Identify which cell holds the provided text, then report its (x, y) central coordinate. 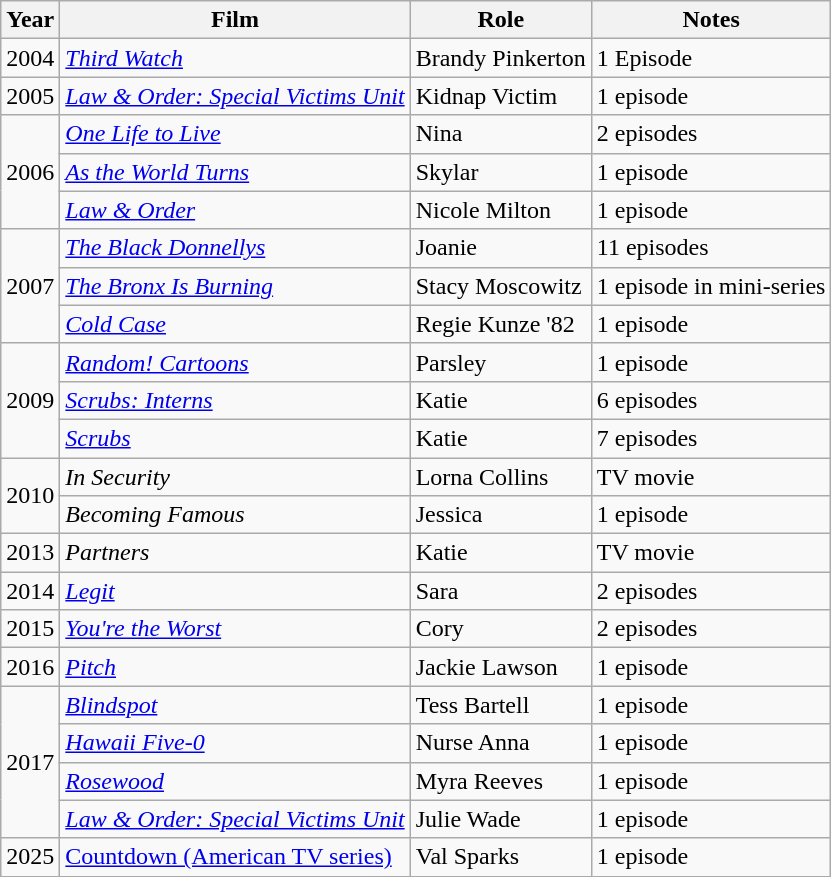
Tess Bartell (500, 705)
Regie Kunze '82 (500, 324)
Lorna Collins (500, 477)
Film (235, 20)
Legit (235, 591)
Stacy Moscowitz (500, 286)
2007 (30, 286)
Role (500, 20)
Hawaii Five-0 (235, 743)
Nicole Milton (500, 210)
Skylar (500, 172)
Cold Case (235, 324)
1 Episode (711, 58)
Blindspot (235, 705)
Sara (500, 591)
2010 (30, 496)
Rosewood (235, 781)
2016 (30, 667)
2014 (30, 591)
Pitch (235, 667)
The Bronx Is Burning (235, 286)
2013 (30, 553)
Val Sparks (500, 857)
In Security (235, 477)
Countdown (American TV series) (235, 857)
The Black Donnellys (235, 248)
11 episodes (711, 248)
7 episodes (711, 438)
Kidnap Victim (500, 96)
Parsley (500, 362)
Nurse Anna (500, 743)
2025 (30, 857)
6 episodes (711, 400)
2006 (30, 172)
You're the Worst (235, 629)
Cory (500, 629)
Year (30, 20)
One Life to Live (235, 134)
2009 (30, 400)
2017 (30, 762)
Scrubs (235, 438)
Scrubs: Interns (235, 400)
Becoming Famous (235, 515)
Third Watch (235, 58)
Random! Cartoons (235, 362)
Notes (711, 20)
Partners (235, 553)
Jessica (500, 515)
Law & Order (235, 210)
Joanie (500, 248)
As the World Turns (235, 172)
Julie Wade (500, 819)
Jackie Lawson (500, 667)
2005 (30, 96)
2015 (30, 629)
Nina (500, 134)
Brandy Pinkerton (500, 58)
1 episode in mini-series (711, 286)
Myra Reeves (500, 781)
2004 (30, 58)
